Find where the given text appears and provide that cell's center as (X, Y) coordinate. 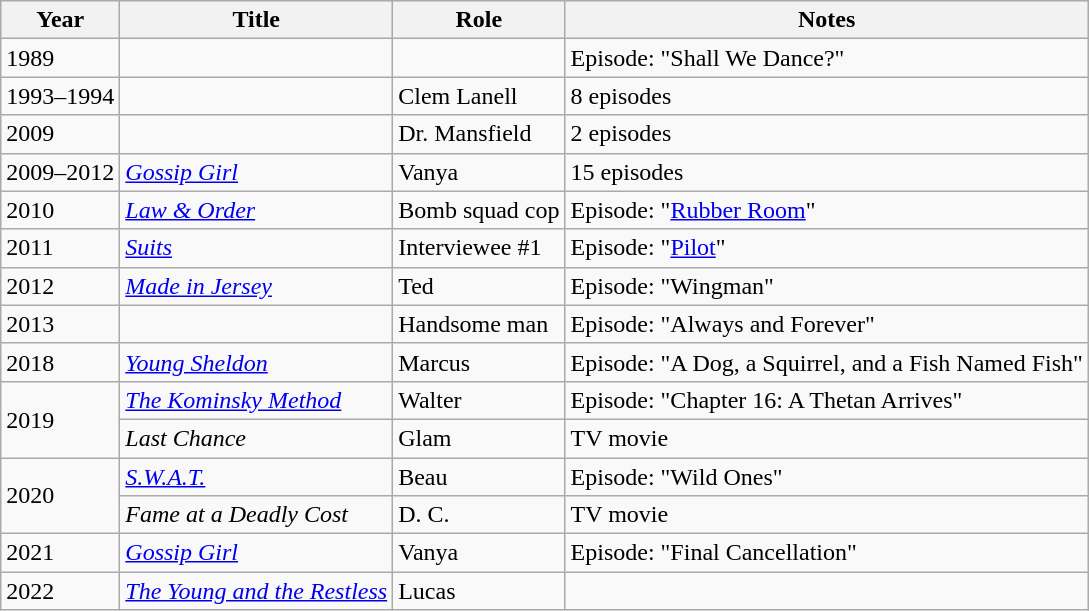
Bomb squad cop (479, 210)
Ted (479, 286)
Young Sheldon (256, 362)
Beau (479, 477)
2020 (60, 496)
2009–2012 (60, 172)
Notes (826, 20)
Walter (479, 400)
15 episodes (826, 172)
1989 (60, 58)
Lucas (479, 591)
S.W.A.T. (256, 477)
Dr. Mansfield (479, 134)
Year (60, 20)
Episode: "Always and Forever" (826, 324)
2009 (60, 134)
D. C. (479, 515)
2013 (60, 324)
Episode: "Chapter 16: A Thetan Arrives" (826, 400)
Episode: "Wild Ones" (826, 477)
Episode: "Shall We Dance?" (826, 58)
Episode: "Pilot" (826, 248)
Marcus (479, 362)
2021 (60, 553)
Episode: "Rubber Room" (826, 210)
Law & Order (256, 210)
2019 (60, 419)
Episode: "Wingman" (826, 286)
Title (256, 20)
1993–1994 (60, 96)
Episode: "Final Cancellation" (826, 553)
2011 (60, 248)
2018 (60, 362)
Glam (479, 438)
Fame at a Deadly Cost (256, 515)
Clem Lanell (479, 96)
The Kominsky Method (256, 400)
Handsome man (479, 324)
Role (479, 20)
Last Chance (256, 438)
8 episodes (826, 96)
Episode: "A Dog, a Squirrel, and a Fish Named Fish" (826, 362)
2022 (60, 591)
2012 (60, 286)
Made in Jersey (256, 286)
2 episodes (826, 134)
2010 (60, 210)
Suits (256, 248)
Interviewee #1 (479, 248)
The Young and the Restless (256, 591)
